Pinpoint the cell where the given text exists, returning its [x, y] midpoint coordinate. 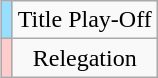
Relegation [84, 58]
Title Play-Off [84, 20]
